For the text-containing cell, return its midpoint in [X, Y] coordinate format. 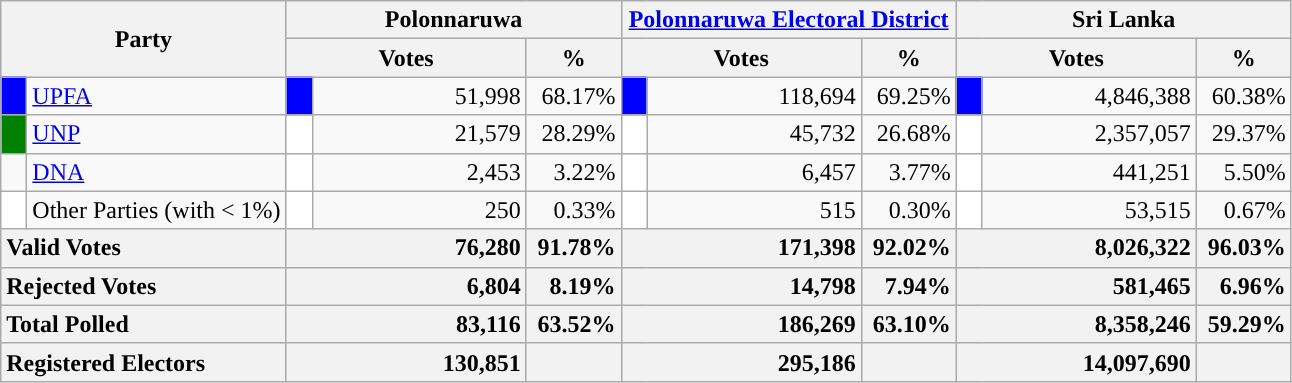
130,851 [406, 362]
Sri Lanka [1124, 20]
Valid Votes [144, 248]
83,116 [406, 324]
8.19% [574, 286]
DNA [156, 172]
3.22% [574, 172]
96.03% [1244, 248]
186,269 [741, 324]
Total Polled [144, 324]
2,357,057 [1089, 134]
6.96% [1244, 286]
2,453 [419, 172]
60.38% [1244, 96]
581,465 [1076, 286]
14,798 [741, 286]
250 [419, 210]
0.67% [1244, 210]
118,694 [754, 96]
59.29% [1244, 324]
92.02% [908, 248]
8,026,322 [1076, 248]
UNP [156, 134]
28.29% [574, 134]
515 [754, 210]
0.30% [908, 210]
51,998 [419, 96]
26.68% [908, 134]
Registered Electors [144, 362]
21,579 [419, 134]
4,846,388 [1089, 96]
14,097,690 [1076, 362]
171,398 [741, 248]
63.10% [908, 324]
3.77% [908, 172]
441,251 [1089, 172]
7.94% [908, 286]
68.17% [574, 96]
63.52% [574, 324]
53,515 [1089, 210]
91.78% [574, 248]
6,457 [754, 172]
8,358,246 [1076, 324]
6,804 [406, 286]
29.37% [1244, 134]
UPFA [156, 96]
0.33% [574, 210]
76,280 [406, 248]
295,186 [741, 362]
Party [144, 39]
Rejected Votes [144, 286]
69.25% [908, 96]
Polonnaruwa Electoral District [788, 20]
45,732 [754, 134]
5.50% [1244, 172]
Other Parties (with < 1%) [156, 210]
Polonnaruwa [454, 20]
